Return the [X, Y] coordinate for the center point of the cell that contains the specified text.  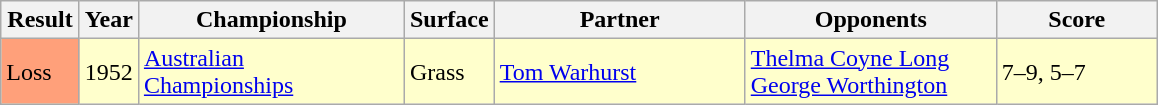
Australian Championships [271, 72]
Thelma Coyne Long George Worthington [870, 72]
Score [1076, 20]
Year [108, 20]
1952 [108, 72]
Grass [449, 72]
Championship [271, 20]
Opponents [870, 20]
Loss [40, 72]
7–9, 5–7 [1076, 72]
Surface [449, 20]
Result [40, 20]
Partner [620, 20]
Tom Warhurst [620, 72]
